Output the [x, y] coordinate of the center of the cell containing the given text.  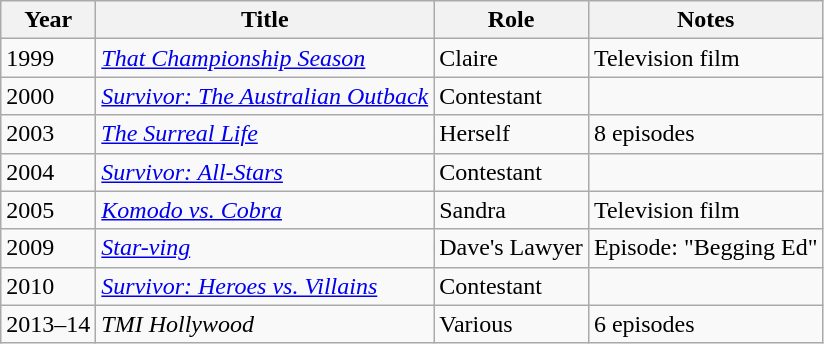
Claire [512, 58]
Survivor: All-Stars [265, 172]
Title [265, 20]
Survivor: Heroes vs. Villains [265, 286]
Survivor: The Australian Outback [265, 96]
Year [48, 20]
Komodo vs. Cobra [265, 210]
2005 [48, 210]
Various [512, 324]
That Championship Season [265, 58]
Herself [512, 134]
2000 [48, 96]
2013–14 [48, 324]
8 episodes [706, 134]
Star-ving [265, 248]
Role [512, 20]
2004 [48, 172]
TMI Hollywood [265, 324]
2009 [48, 248]
2003 [48, 134]
The Surreal Life [265, 134]
2010 [48, 286]
Episode: "Begging Ed" [706, 248]
6 episodes [706, 324]
Sandra [512, 210]
Notes [706, 20]
1999 [48, 58]
Dave's Lawyer [512, 248]
